Scan for the cell matching the given text and deliver its [x, y] coordinate at center. 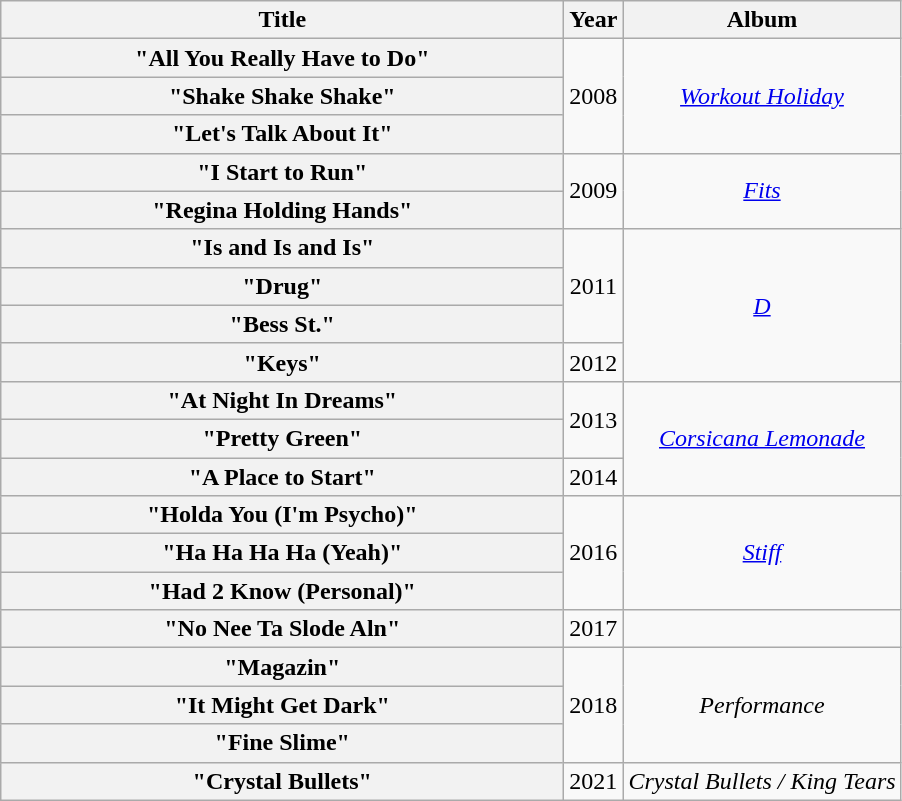
2014 [594, 477]
Stiff [762, 553]
"Holda You (I'm Psycho)" [282, 515]
Title [282, 20]
Album [762, 20]
2013 [594, 419]
"Let's Talk About It" [282, 134]
"Fine Slime" [282, 743]
Workout Holiday [762, 96]
"Keys" [282, 362]
Fits [762, 191]
Crystal Bullets / King Tears [762, 781]
Year [594, 20]
2011 [594, 286]
Corsicana Lemonade [762, 438]
"Drug" [282, 286]
"Shake Shake Shake" [282, 96]
2021 [594, 781]
"Regina Holding Hands" [282, 210]
"Pretty Green" [282, 438]
"Had 2 Know (Personal)" [282, 591]
"Is and Is and Is" [282, 248]
"All You Really Have to Do" [282, 58]
"Crystal Bullets" [282, 781]
2012 [594, 362]
"It Might Get Dark" [282, 705]
2016 [594, 553]
2017 [594, 629]
2018 [594, 705]
"I Start to Run" [282, 172]
"Bess St." [282, 324]
D [762, 305]
"A Place to Start" [282, 477]
"Ha Ha Ha Ha (Yeah)" [282, 553]
Performance [762, 705]
2009 [594, 191]
"Magazin" [282, 667]
2008 [594, 96]
"No Nee Ta Slode Aln" [282, 629]
"At Night In Dreams" [282, 400]
